Determine the [x, y] coordinate at the center of the cell enclosing the given text.  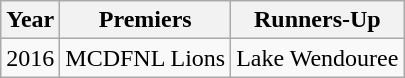
Lake Wendouree [318, 58]
Premiers [146, 20]
MCDFNL Lions [146, 58]
Runners-Up [318, 20]
2016 [30, 58]
Year [30, 20]
